For the text-containing cell, return its midpoint in [X, Y] coordinate format. 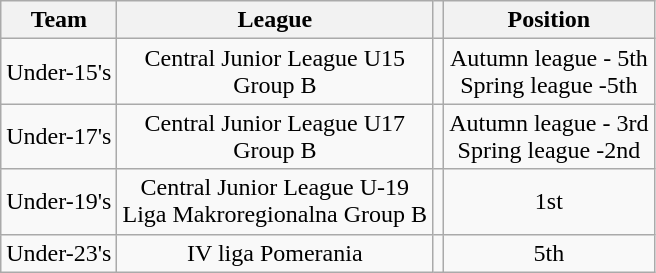
Under-15's [59, 72]
1st [549, 202]
Team [59, 20]
Autumn league - 3rdSpring league -2nd [549, 136]
Under-17's [59, 136]
Under-23's [59, 253]
5th [549, 253]
League [275, 20]
Central Junior League U15Group B [275, 72]
Central Junior League U17Group B [275, 136]
Position [549, 20]
IV liga Pomerania [275, 253]
Autumn league - 5thSpring league -5th [549, 72]
Central Junior League U-19Liga Makroregionalna Group B [275, 202]
Under-19's [59, 202]
